Find where the given text appears and provide that cell's center as [x, y] coordinate. 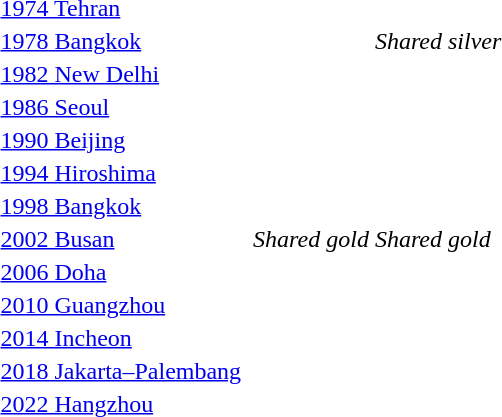
Shared silver [438, 41]
